Scan for the cell matching the given text and deliver its (X, Y) coordinate at center. 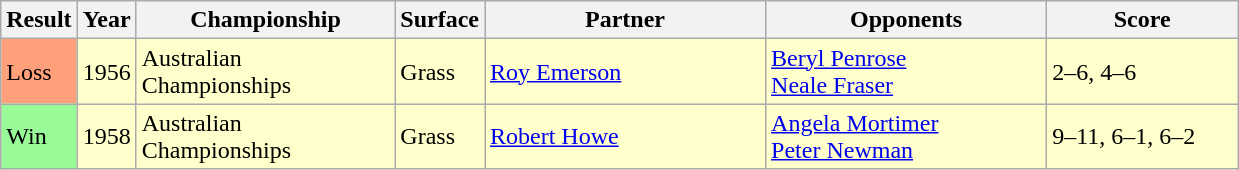
Angela Mortimer Peter Newman (906, 136)
Opponents (906, 20)
1956 (106, 72)
Championship (266, 20)
1958 (106, 136)
Year (106, 20)
Robert Howe (624, 136)
Win (39, 136)
Partner (624, 20)
Score (1142, 20)
Result (39, 20)
Surface (440, 20)
9–11, 6–1, 6–2 (1142, 136)
Roy Emerson (624, 72)
Loss (39, 72)
2–6, 4–6 (1142, 72)
Beryl Penrose Neale Fraser (906, 72)
